Scan for the cell matching the given text and deliver its [X, Y] coordinate at center. 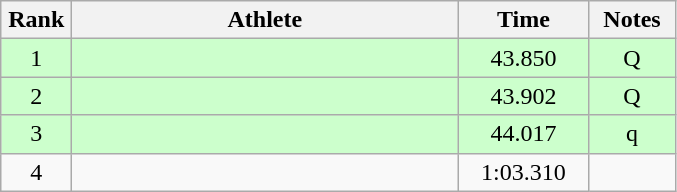
Rank [36, 20]
2 [36, 96]
Notes [632, 20]
43.850 [524, 58]
Time [524, 20]
Athlete [265, 20]
43.902 [524, 96]
q [632, 134]
3 [36, 134]
1 [36, 58]
44.017 [524, 134]
1:03.310 [524, 172]
4 [36, 172]
